Determine the [x, y] coordinate at the center of the cell enclosing the given text.  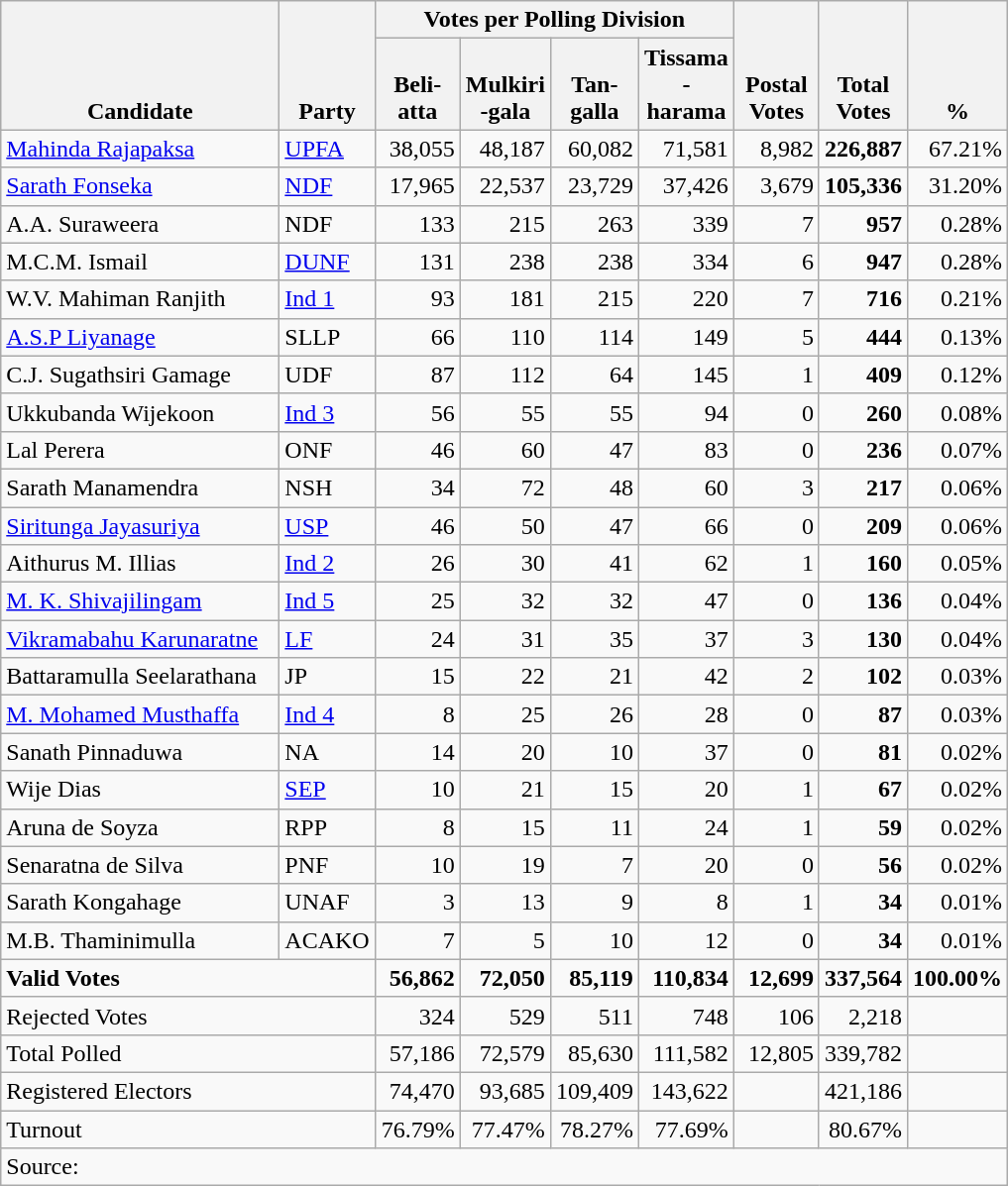
236 [862, 450]
102 [862, 677]
67.21% [957, 149]
Ind 5 [327, 601]
37,426 [686, 186]
SLLP [327, 337]
0.13% [957, 337]
UDF [327, 375]
USP [327, 526]
31 [505, 639]
Ind 3 [327, 412]
50 [505, 526]
149 [686, 337]
Total Votes [862, 65]
160 [862, 564]
0.21% [957, 299]
409 [862, 375]
Senaratna de Silva [141, 865]
Sarath Kongahage [141, 903]
114 [595, 337]
111,582 [686, 1053]
12,805 [776, 1053]
0.07% [957, 450]
23,729 [595, 186]
716 [862, 299]
105,336 [862, 186]
M.B. Thaminimulla [141, 940]
Aithurus M. Illias [141, 564]
511 [595, 1016]
Beli-atta [417, 84]
12 [686, 940]
0.08% [957, 412]
339 [686, 224]
72 [505, 487]
62 [686, 564]
Mahinda Rajapaksa [141, 149]
145 [686, 375]
Vikramabahu Karunaratne [141, 639]
71,581 [686, 149]
72,579 [505, 1053]
Ukkubanda Wijekoon [141, 412]
78.27% [595, 1129]
NA [327, 752]
22 [505, 677]
31.20% [957, 186]
339,782 [862, 1053]
PostalVotes [776, 65]
263 [595, 224]
136 [862, 601]
Siritunga Jayasuriya [141, 526]
226,887 [862, 149]
SEP [327, 790]
110 [505, 337]
217 [862, 487]
38,055 [417, 149]
131 [417, 262]
80.67% [862, 1129]
UNAF [327, 903]
0.05% [957, 564]
41 [595, 564]
56,862 [417, 978]
Candidate [141, 65]
Sarath Manamendra [141, 487]
22,537 [505, 186]
421,186 [862, 1091]
Tissama-harama [686, 84]
76.79% [417, 1129]
UPFA [327, 149]
106 [776, 1016]
8,982 [776, 149]
444 [862, 337]
Votes per Polling Division [554, 20]
ACAKO [327, 940]
337,564 [862, 978]
M. K. Shivajilingam [141, 601]
Ind 2 [327, 564]
28 [686, 714]
85,630 [595, 1053]
94 [686, 412]
30 [505, 564]
RPP [327, 827]
Ind 1 [327, 299]
NSH [327, 487]
Mulkiri-gala [505, 84]
Rejected Votes [188, 1016]
35 [595, 639]
100.00% [957, 978]
C.J. Sugathsiri Gamage [141, 375]
DUNF [327, 262]
12,699 [776, 978]
59 [862, 827]
Source: [504, 1167]
M. Mohamed Musthaffa [141, 714]
Sanath Pinnaduwa [141, 752]
42 [686, 677]
13 [505, 903]
74,470 [417, 1091]
LF [327, 639]
957 [862, 224]
72,050 [505, 978]
Party [327, 65]
529 [505, 1016]
48,187 [505, 149]
ONF [327, 450]
77.69% [686, 1129]
% [957, 65]
93 [417, 299]
181 [505, 299]
9 [595, 903]
11 [595, 827]
Battaramulla Seelarathana [141, 677]
260 [862, 412]
14 [417, 752]
60,082 [595, 149]
3,679 [776, 186]
A.S.P Liyanage [141, 337]
Tan-galla [595, 84]
143,622 [686, 1091]
83 [686, 450]
748 [686, 1016]
2 [776, 677]
57,186 [417, 1053]
133 [417, 224]
Total Polled [188, 1053]
110,834 [686, 978]
209 [862, 526]
Sarath Fonseka [141, 186]
93,685 [505, 1091]
17,965 [417, 186]
2,218 [862, 1016]
Wije Dias [141, 790]
M.C.M. Ismail [141, 262]
Aruna de Soyza [141, 827]
0.12% [957, 375]
220 [686, 299]
48 [595, 487]
77.47% [505, 1129]
85,119 [595, 978]
Valid Votes [188, 978]
W.V. Mahiman Ranjith [141, 299]
334 [686, 262]
81 [862, 752]
A.A. Suraweera [141, 224]
JP [327, 677]
Turnout [188, 1129]
109,409 [595, 1091]
112 [505, 375]
64 [595, 375]
Registered Electors [188, 1091]
Ind 4 [327, 714]
Lal Perera [141, 450]
67 [862, 790]
6 [776, 262]
PNF [327, 865]
19 [505, 865]
947 [862, 262]
130 [862, 639]
324 [417, 1016]
